Extract the [x, y] coordinate from the center of the cell holding the provided text.  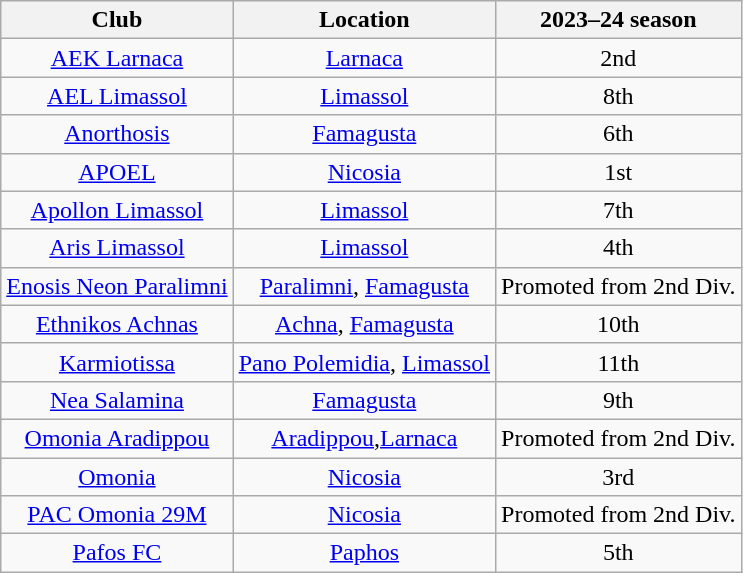
9th [618, 400]
Karmiotissa [117, 362]
Apollon Limassol [117, 210]
Anorthosis [117, 134]
Aris Limassol [117, 248]
4th [618, 248]
AEL Limassol [117, 96]
Nea Salamina [117, 400]
PAC Omonia 29M [117, 515]
Omonia [117, 477]
AEK Larnaca [117, 58]
7th [618, 210]
Aradippou,Larnaca [364, 438]
2nd [618, 58]
APOEL [117, 172]
Paralimni, Famagusta [364, 286]
11th [618, 362]
5th [618, 553]
Paphos [364, 553]
10th [618, 324]
1st [618, 172]
Achna, Famagusta [364, 324]
Location [364, 20]
6th [618, 134]
Ethnikos Achnas [117, 324]
Pafos FC [117, 553]
2023–24 season [618, 20]
Omonia Aradippou [117, 438]
Larnaca [364, 58]
Club [117, 20]
Enosis Neon Paralimni [117, 286]
3rd [618, 477]
Pano Polemidia, Limassol [364, 362]
8th [618, 96]
